For the text-containing cell, return its midpoint in (x, y) coordinate format. 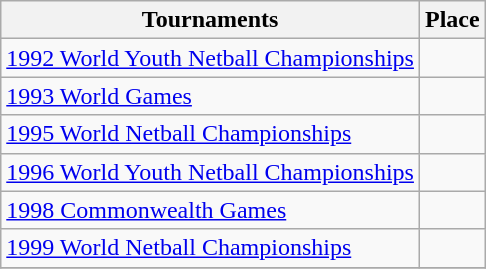
1998 Commonwealth Games (210, 210)
1993 World Games (210, 96)
1995 World Netball Championships (210, 134)
1996 World Youth Netball Championships (210, 172)
Tournaments (210, 20)
Place (452, 20)
1992 World Youth Netball Championships (210, 58)
1999 World Netball Championships (210, 248)
